Scan for the cell matching the given text and deliver its [X, Y] coordinate at center. 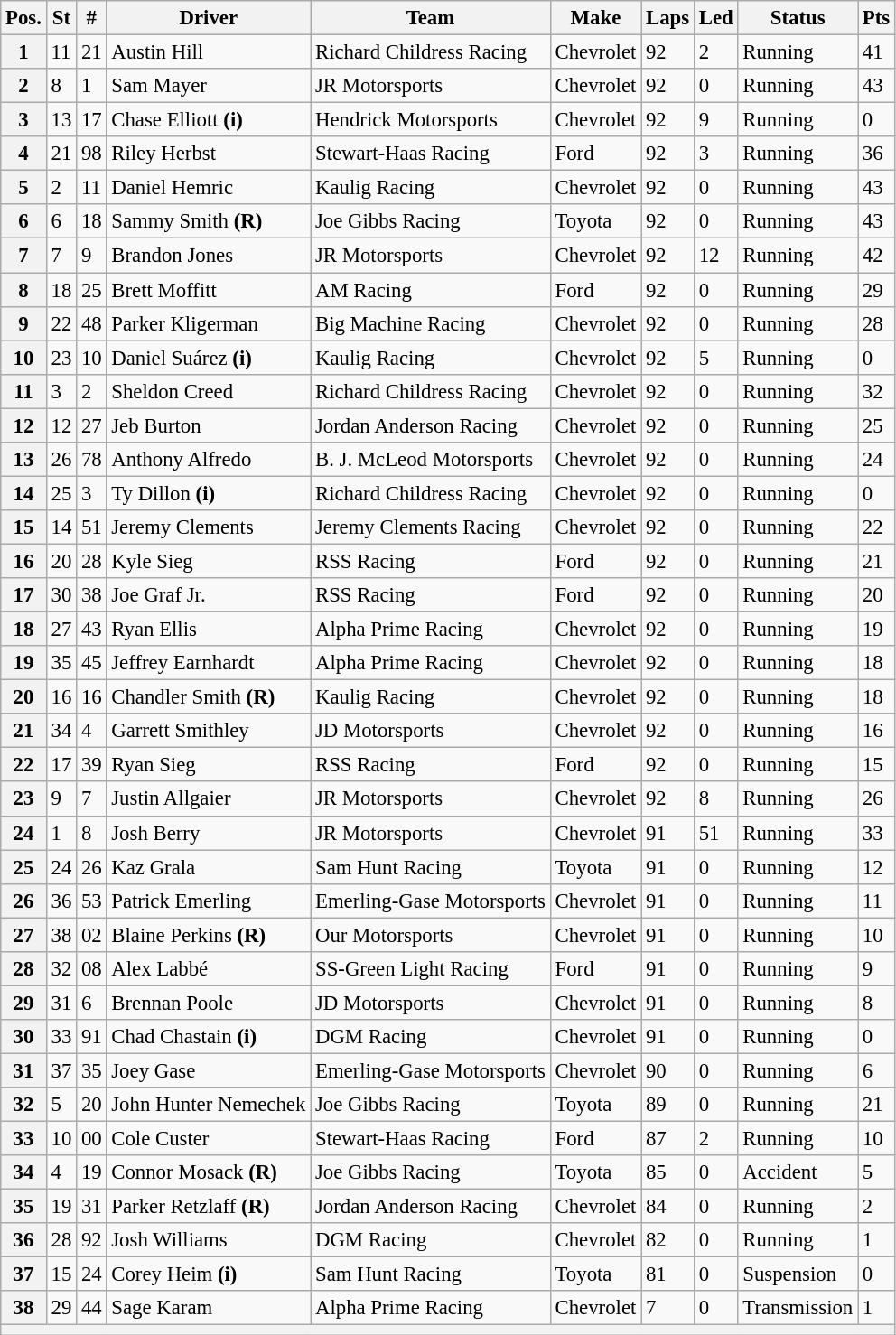
Pts [876, 18]
87 [668, 1139]
Sammy Smith (R) [209, 221]
Kyle Sieg [209, 561]
98 [92, 154]
78 [92, 460]
89 [668, 1105]
Cole Custer [209, 1139]
Brandon Jones [209, 256]
Ryan Sieg [209, 765]
Connor Mosack (R) [209, 1172]
# [92, 18]
84 [668, 1207]
Jeb Burton [209, 425]
82 [668, 1240]
Josh Williams [209, 1240]
Josh Berry [209, 833]
Make [595, 18]
45 [92, 663]
Laps [668, 18]
Justin Allgaier [209, 799]
Chad Chastain (i) [209, 1037]
41 [876, 52]
42 [876, 256]
Joe Graf Jr. [209, 595]
AM Racing [431, 290]
Alex Labbé [209, 969]
Blaine Perkins (R) [209, 935]
Pos. [23, 18]
B. J. McLeod Motorsports [431, 460]
Led [715, 18]
Chandler Smith (R) [209, 697]
John Hunter Nemechek [209, 1105]
Ryan Ellis [209, 630]
Brennan Poole [209, 1003]
Austin Hill [209, 52]
44 [92, 1309]
Jeffrey Earnhardt [209, 663]
02 [92, 935]
Sage Karam [209, 1309]
Kaz Grala [209, 867]
Corey Heim (i) [209, 1274]
Chase Elliott (i) [209, 120]
St [61, 18]
48 [92, 323]
Garrett Smithley [209, 731]
Hendrick Motorsports [431, 120]
Daniel Suárez (i) [209, 358]
Riley Herbst [209, 154]
Transmission [798, 1309]
Patrick Emerling [209, 901]
SS-Green Light Racing [431, 969]
Driver [209, 18]
Brett Moffitt [209, 290]
39 [92, 765]
90 [668, 1070]
Parker Kligerman [209, 323]
Status [798, 18]
Our Motorsports [431, 935]
Parker Retzlaff (R) [209, 1207]
Sam Mayer [209, 86]
Ty Dillon (i) [209, 493]
Joey Gase [209, 1070]
Suspension [798, 1274]
08 [92, 969]
Jeremy Clements [209, 527]
Anthony Alfredo [209, 460]
Accident [798, 1172]
Big Machine Racing [431, 323]
85 [668, 1172]
Sheldon Creed [209, 391]
Daniel Hemric [209, 188]
81 [668, 1274]
Jeremy Clements Racing [431, 527]
Team [431, 18]
00 [92, 1139]
53 [92, 901]
